Output the (X, Y) coordinate of the center of the cell containing the given text.  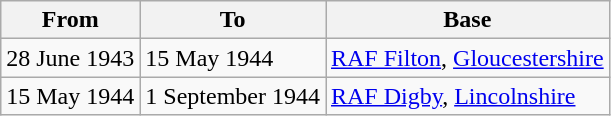
1 September 1944 (233, 96)
From (70, 20)
RAF Filton, Gloucestershire (468, 58)
Base (468, 20)
To (233, 20)
28 June 1943 (70, 58)
RAF Digby, Lincolnshire (468, 96)
